Determine the (X, Y) coordinate at the center of the cell enclosing the given text.  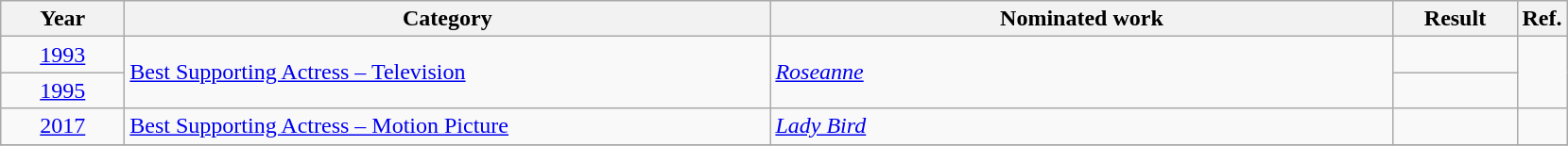
Ref. (1542, 19)
Best Supporting Actress – Television (448, 73)
Result (1456, 19)
Category (448, 19)
Lady Bird (1081, 126)
1993 (62, 55)
Year (62, 19)
Nominated work (1081, 19)
Roseanne (1081, 73)
1995 (62, 90)
2017 (62, 126)
Best Supporting Actress – Motion Picture (448, 126)
